Search for the cell housing the specified text and yield its [x, y] center coordinate. 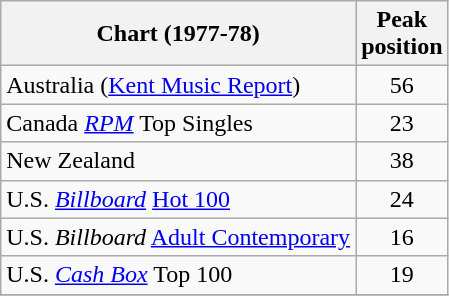
Peakposition [402, 34]
19 [402, 275]
Australia (Kent Music Report) [178, 85]
New Zealand [178, 161]
38 [402, 161]
Canada RPM Top Singles [178, 123]
24 [402, 199]
23 [402, 123]
U.S. Cash Box Top 100 [178, 275]
U.S. Billboard Hot 100 [178, 199]
Chart (1977-78) [178, 34]
U.S. Billboard Adult Contemporary [178, 237]
16 [402, 237]
56 [402, 85]
